Return (x, y) of the center of cell containing provided text 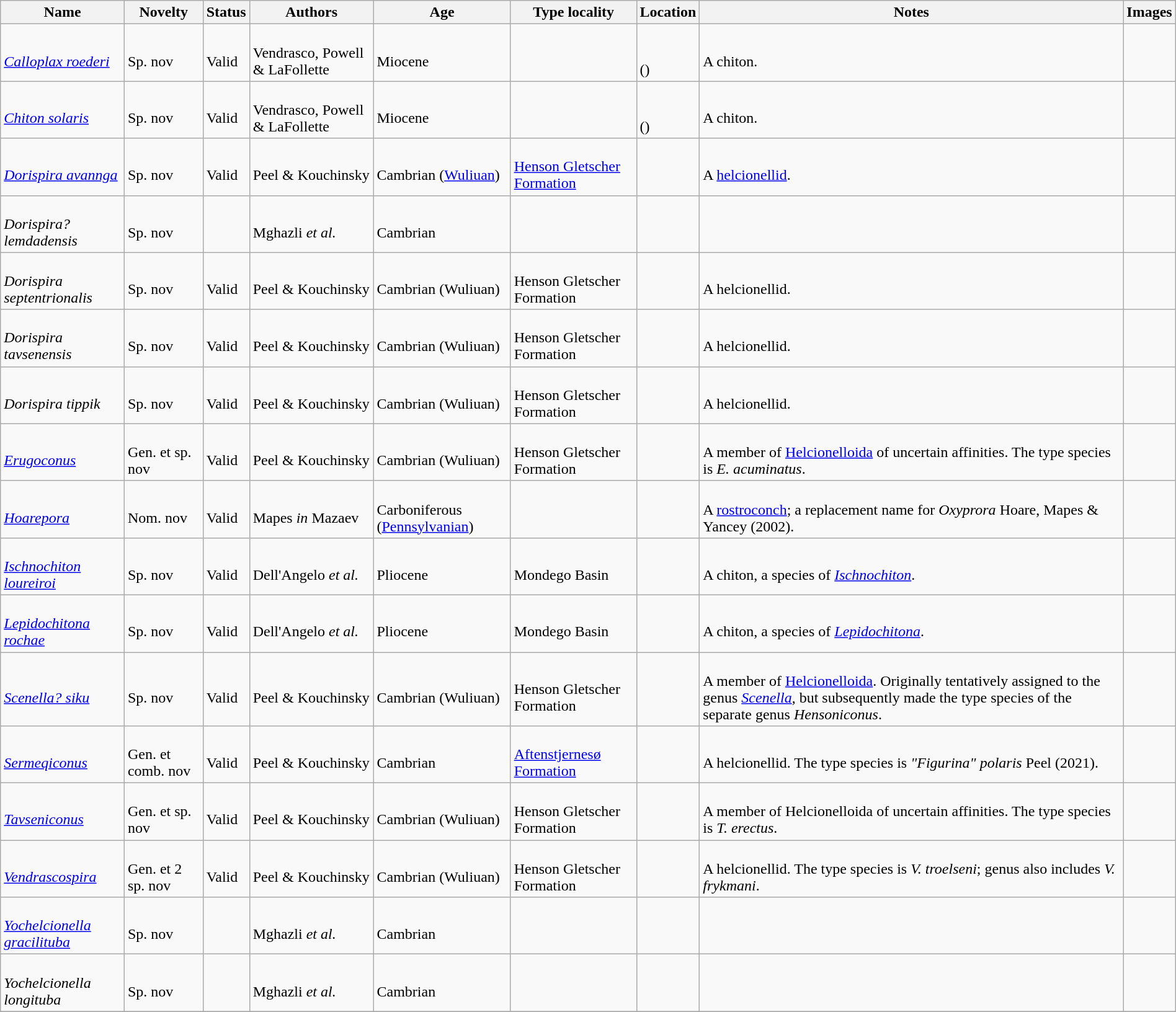
Mapes in Mazaev (311, 509)
A rostroconch; a replacement name for Oxyprora Hoare, Mapes & Yancey (2002). (912, 509)
Tavseniconus (63, 812)
Images (1149, 12)
Carboniferous (Pennsylvanian) (442, 509)
A helcionellid. The type species is V. troelseni; genus also includes V. frykmani. (912, 869)
Authors (311, 12)
Type locality (573, 12)
Vendrascospira (63, 869)
Yochelcionella longituba (63, 983)
Age (442, 12)
A helcionellid. The type species is "Figurina" polaris Peel (2021). (912, 755)
Yochelcionella gracilituba (63, 926)
A member of Helcionelloida of uncertain affinities. The type species is E. acuminatus. (912, 452)
Dorispira tippik (63, 395)
A chiton, a species of Ischnochiton. (912, 566)
Calloplax roederi (63, 53)
Sermeqiconus (63, 755)
Dorispira? lemdadensis (63, 224)
Gen. et comb. nov (164, 755)
Name (63, 12)
Dorispira tavsenensis (63, 338)
Dorispira septentrionalis (63, 281)
Ischnochiton loureiroi (63, 566)
Aftenstjernesø Formation (573, 755)
Hoarepora (63, 509)
Location (668, 12)
A member of Helcionelloida of uncertain affinities. The type species is T. erectus. (912, 812)
Scenella? siku (63, 690)
Nom. nov (164, 509)
Dorispira avannga (63, 167)
Gen. et 2 sp. nov (164, 869)
A chiton, a species of Lepidochitona. (912, 623)
Status (226, 12)
Notes (912, 12)
Chiton solaris (63, 110)
Erugoconus (63, 452)
Lepidochitona rochae (63, 623)
Novelty (164, 12)
